From the cell containing the given text, extract its center point as (X, Y) coordinate. 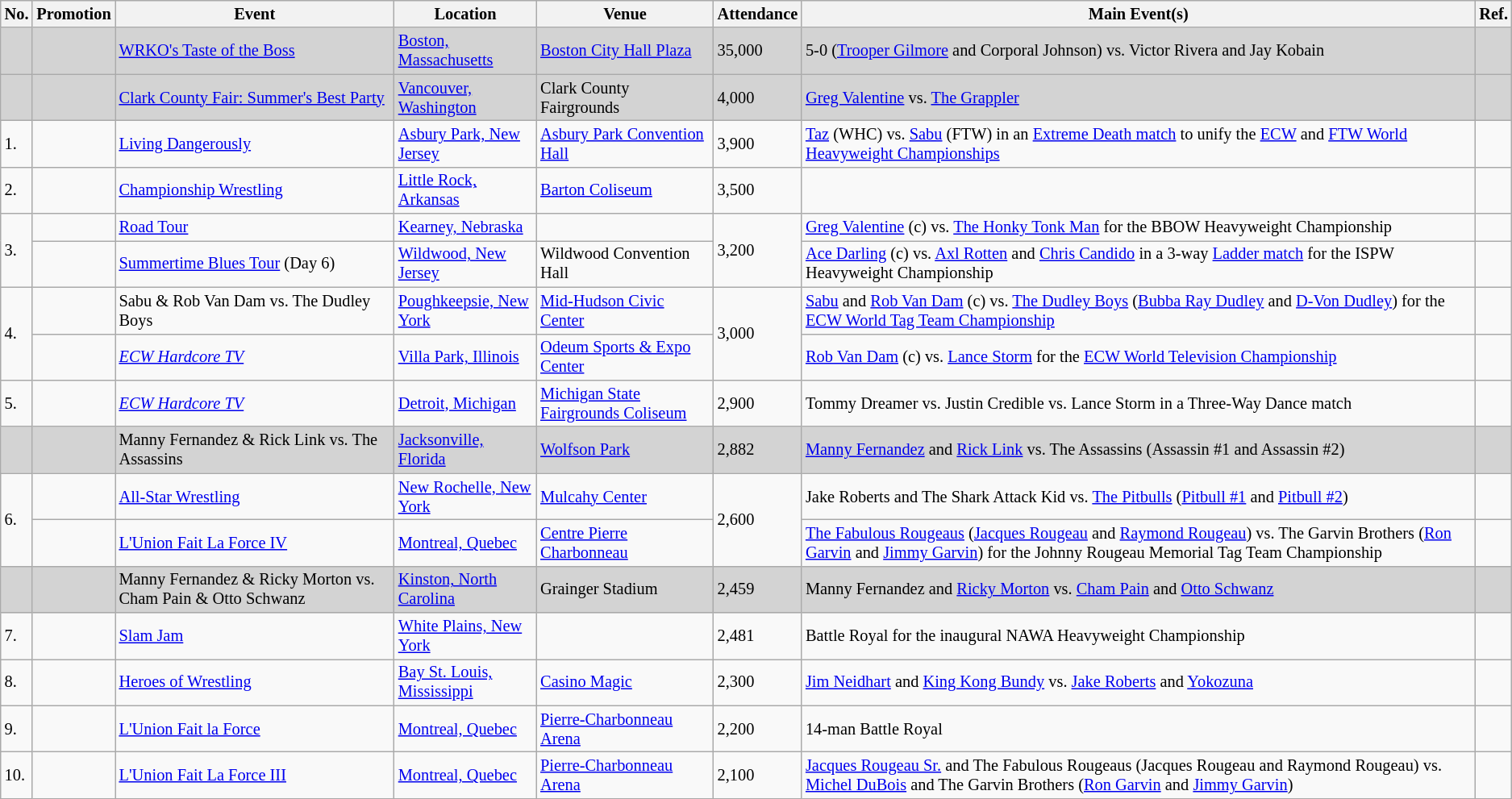
L'Union Fait La Force IV (255, 543)
Jacksonville, Florida (465, 450)
Kearney, Nebraska (465, 227)
Rob Van Dam (c) vs. Lance Storm for the ECW World Television Championship (1139, 357)
Boston City Hall Plaza (625, 51)
Jim Neidhart and King Kong Bundy vs. Jake Roberts and Yokozuna (1139, 682)
2,600 (758, 519)
3. (17, 250)
35,000 (758, 51)
Ace Darling (c) vs. Axl Rotten and Chris Candido in a 3-way Ladder match for the ISPW Heavyweight Championship (1139, 264)
Manny Fernandez and Ricky Morton vs. Cham Pain and Otto Schwanz (1139, 589)
Mulcahy Center (625, 497)
3,500 (758, 190)
Villa Park, Illinois (465, 357)
Wildwood, New Jersey (465, 264)
2,900 (758, 403)
Wolfson Park (625, 450)
Summertime Blues Tour (Day 6) (255, 264)
2. (17, 190)
L'Union Fait la Force (255, 729)
2,459 (758, 589)
Bay St. Louis, Mississippi (465, 682)
Clark County Fairgrounds (625, 98)
Vancouver, Washington (465, 98)
Little Rock, Arkansas (465, 190)
Michigan State Fairgrounds Coliseum (625, 403)
Taz (WHC) vs. Sabu (FTW) in an Extreme Death match to unify the ECW and FTW World Heavyweight Championships (1139, 144)
2,100 (758, 775)
7. (17, 636)
9. (17, 729)
2,882 (758, 450)
No. (17, 14)
5. (17, 403)
3,900 (758, 144)
Promotion (73, 14)
1. (17, 144)
Event (255, 14)
Jake Roberts and The Shark Attack Kid vs. The Pitbulls (Pitbull #1 and Pitbull #2) (1139, 497)
Poughkeepsie, New York (465, 310)
Attendance (758, 14)
Greg Valentine (c) vs. The Honky Tonk Man for the BBOW Heavyweight Championship (1139, 227)
2,300 (758, 682)
Grainger Stadium (625, 589)
All-Star Wrestling (255, 497)
Heroes of Wrestling (255, 682)
Location (465, 14)
4,000 (758, 98)
6. (17, 519)
10. (17, 775)
Battle Royal for the inaugural NAWA Heavyweight Championship (1139, 636)
Asbury Park, New Jersey (465, 144)
Manny Fernandez & Ricky Morton vs. Cham Pain & Otto Schwanz (255, 589)
L'Union Fait La Force III (255, 775)
Wildwood Convention Hall (625, 264)
Sabu & Rob Van Dam vs. The Dudley Boys (255, 310)
Manny Fernandez and Rick Link vs. The Assassins (Assassin #1 and Assassin #2) (1139, 450)
White Plains, New York (465, 636)
Detroit, Michigan (465, 403)
Slam Jam (255, 636)
Sabu and Rob Van Dam (c) vs. The Dudley Boys (Bubba Ray Dudley and D-Von Dudley) for the ECW World Tag Team Championship (1139, 310)
Boston, Massachusetts (465, 51)
Ref. (1493, 14)
2,481 (758, 636)
Barton Coliseum (625, 190)
14-man Battle Royal (1139, 729)
Road Tour (255, 227)
Casino Magic (625, 682)
Centre Pierre Charbonneau (625, 543)
Manny Fernandez & Rick Link vs. The Assassins (255, 450)
4. (17, 334)
WRKO's Taste of the Boss (255, 51)
3,200 (758, 250)
3,000 (758, 334)
8. (17, 682)
Clark County Fair: Summer's Best Party (255, 98)
Odeum Sports & Expo Center (625, 357)
Asbury Park Convention Hall (625, 144)
New Rochelle, New York (465, 497)
Main Event(s) (1139, 14)
Tommy Dreamer vs. Justin Credible vs. Lance Storm in a Three-Way Dance match (1139, 403)
Championship Wrestling (255, 190)
2,200 (758, 729)
Kinston, North Carolina (465, 589)
5-0 (Trooper Gilmore and Corporal Johnson) vs. Victor Rivera and Jay Kobain (1139, 51)
Mid-Hudson Civic Center (625, 310)
Greg Valentine vs. The Grappler (1139, 98)
Venue (625, 14)
Living Dangerously (255, 144)
